From the cell containing the given text, extract its center point as (x, y) coordinate. 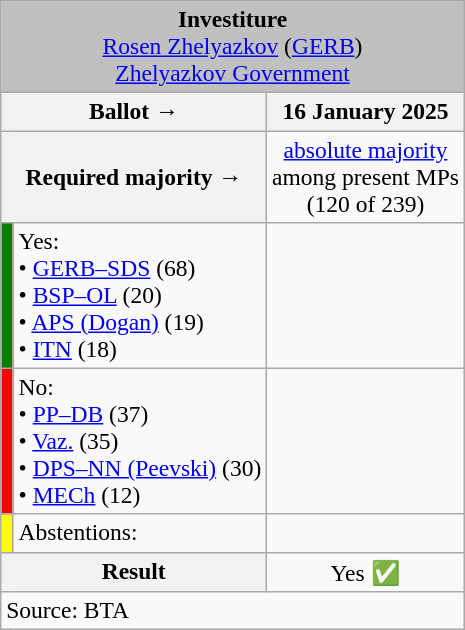
Abstentions: (140, 533)
Yes:• GERB–SDS (68)• BSP–OL (20)• APS (Dogan) (19)• ITN (18) (140, 295)
Required majority → (134, 176)
absolute majority among present MPs(120 of 239) (366, 176)
16 January 2025 (366, 111)
Yes ✅ (366, 572)
Source: BTA (233, 610)
No:• PP–DB (37)• Vaz. (35)• DPS–NN (Peevski) (30)• MECh (12) (140, 441)
Result (134, 572)
InvestitureRosen Zhelyazkov (GERB)Zhelyazkov Government (233, 46)
Ballot → (134, 111)
